Extract the (X, Y) coordinate from the center of the cell holding the provided text.  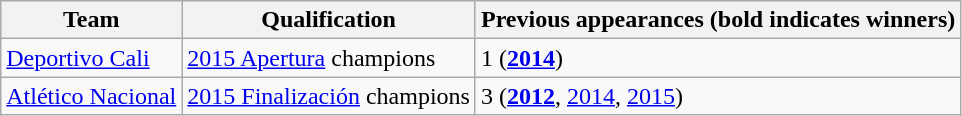
Previous appearances (bold indicates winners) (718, 20)
2015 Apertura champions (329, 58)
2015 Finalización champions (329, 96)
1 (2014) (718, 58)
Qualification (329, 20)
Deportivo Cali (92, 58)
Team (92, 20)
Atlético Nacional (92, 96)
3 (2012, 2014, 2015) (718, 96)
